Determine the [x, y] coordinate at the center of the cell enclosing the given text.  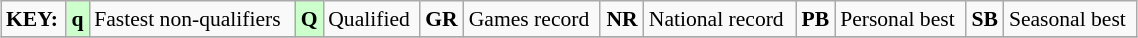
Seasonal best [1070, 19]
NR [622, 19]
Personal best [900, 19]
Qualified [371, 19]
GR [442, 19]
Games record [532, 19]
SB [985, 19]
Fastest non-qualifiers [192, 19]
KEY: [34, 19]
National record [720, 19]
PB [816, 19]
Q [309, 19]
q [78, 19]
